Determine the [x, y] coordinate at the center of the cell enclosing the given text.  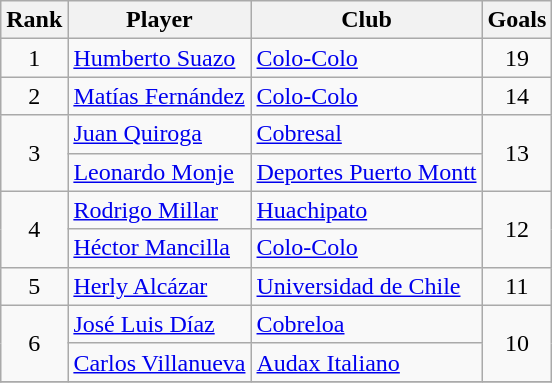
Audax Italiano [366, 362]
10 [517, 343]
3 [34, 153]
Rodrigo Millar [160, 210]
Cobresal [366, 134]
Deportes Puerto Montt [366, 172]
13 [517, 153]
Herly Alcázar [160, 286]
6 [34, 343]
Player [160, 20]
Club [366, 20]
4 [34, 229]
Cobreloa [366, 324]
Universidad de Chile [366, 286]
11 [517, 286]
Goals [517, 20]
2 [34, 96]
19 [517, 58]
1 [34, 58]
Juan Quiroga [160, 134]
Humberto Suazo [160, 58]
Héctor Mancilla [160, 248]
Rank [34, 20]
Huachipato [366, 210]
12 [517, 229]
Carlos Villanueva [160, 362]
14 [517, 96]
Matías Fernández [160, 96]
José Luis Díaz [160, 324]
5 [34, 286]
Leonardo Monje [160, 172]
